Extract the (X, Y) coordinate from the center of the cell holding the provided text.  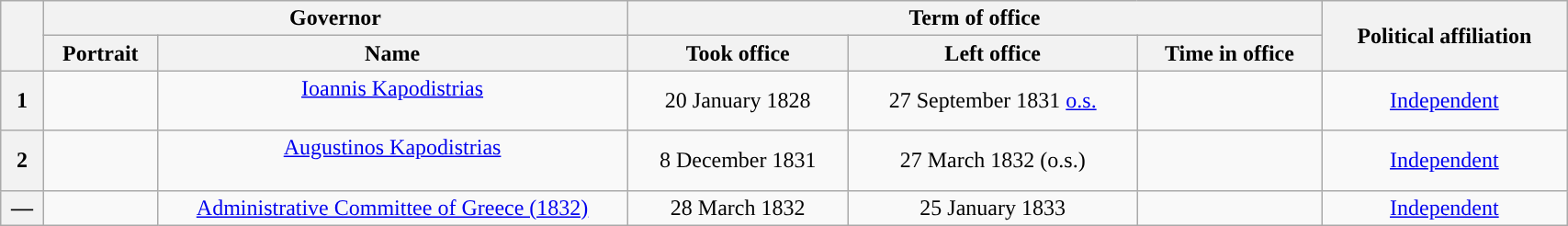
Term of office (975, 18)
Name (391, 53)
25 January 1833 (993, 208)
28 March 1832 (739, 208)
Time in office (1229, 53)
2 (22, 160)
— (22, 208)
Portrait (100, 53)
Augustinos Kapodistrias (391, 160)
1 (22, 101)
27 March 1832 (o.s.) (993, 160)
Governor (335, 18)
Political affiliation (1444, 36)
Ioannis Kapodistrias (391, 101)
Administrative Committee of Greece (1832) (391, 208)
Took office (739, 53)
Left office (993, 53)
20 January 1828 (739, 101)
27 September 1831 o.s. (993, 101)
8 December 1831 (739, 160)
